Extract the (x, y) coordinate from the center of the cell holding the provided text.  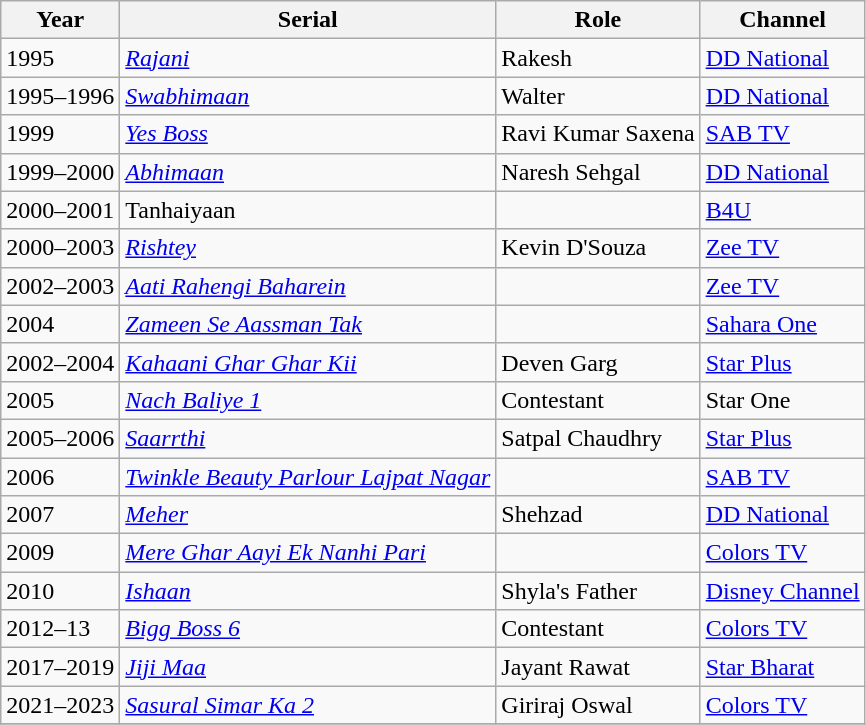
Aati Rahengi Baharein (308, 286)
2005–2006 (60, 438)
Nach Baliye 1 (308, 400)
Jayant Rawat (598, 667)
Yes Boss (308, 134)
2000–2001 (60, 210)
1999 (60, 134)
2012–13 (60, 629)
2005 (60, 400)
Bigg Boss 6 (308, 629)
1995 (60, 58)
2010 (60, 591)
Giriraj Oswal (598, 705)
Walter (598, 96)
Rakesh (598, 58)
Zameen Se Aassman Tak (308, 324)
Abhimaan (308, 172)
Rajani (308, 58)
Kevin D'Souza (598, 248)
Meher (308, 515)
Year (60, 20)
2002–2004 (60, 362)
Sasural Simar Ka 2 (308, 705)
Shyla's Father (598, 591)
2021–2023 (60, 705)
Mere Ghar Aayi Ek Nanhi Pari (308, 553)
Rishtey (308, 248)
Channel (782, 20)
Tanhaiyaan (308, 210)
2002–2003 (60, 286)
2017–2019 (60, 667)
2006 (60, 477)
Kahaani Ghar Ghar Kii (308, 362)
2007 (60, 515)
Sahara One (782, 324)
Serial (308, 20)
Star One (782, 400)
Ravi Kumar Saxena (598, 134)
Naresh Sehgal (598, 172)
Deven Garg (598, 362)
1999–2000 (60, 172)
Ishaan (308, 591)
Role (598, 20)
Shehzad (598, 515)
Twinkle Beauty Parlour Lajpat Nagar (308, 477)
Star Bharat (782, 667)
2004 (60, 324)
2009 (60, 553)
B4U (782, 210)
Jiji Maa (308, 667)
2000–2003 (60, 248)
1995–1996 (60, 96)
Swabhimaan (308, 96)
Satpal Chaudhry (598, 438)
Saarrthi (308, 438)
Disney Channel (782, 591)
